Find where the given text appears and provide that cell's center as [X, Y] coordinate. 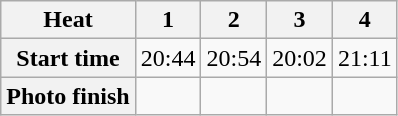
3 [300, 20]
4 [364, 20]
20:44 [168, 58]
Heat [68, 20]
Start time [68, 58]
1 [168, 20]
20:54 [234, 58]
Photo finish [68, 96]
2 [234, 20]
20:02 [300, 58]
21:11 [364, 58]
